Detect which cell encompasses the target text, then output its (X, Y) center coordinate. 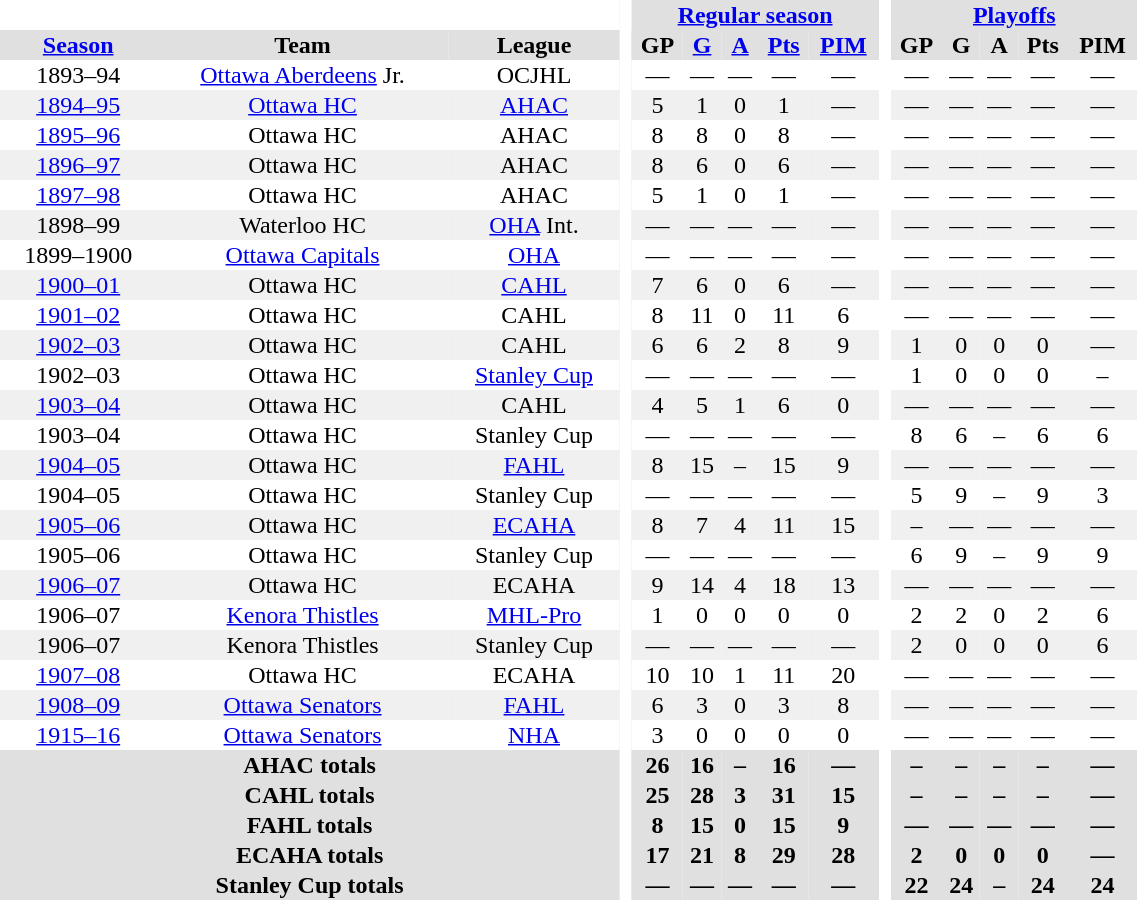
1907–08 (78, 675)
OHA (534, 255)
1908–09 (78, 705)
FAHL totals (310, 825)
1898–99 (78, 225)
1915–16 (78, 735)
MHL-Pro (534, 615)
Ottawa Aberdeens Jr. (302, 75)
20 (843, 675)
13 (843, 585)
OHA Int. (534, 225)
Ottawa Capitals (302, 255)
CAHL totals (310, 795)
1900–01 (78, 285)
18 (784, 585)
League (534, 45)
25 (658, 795)
1896–97 (78, 165)
1894–95 (78, 105)
NHA (534, 735)
1895–96 (78, 135)
14 (702, 585)
Stanley Cup totals (310, 885)
29 (784, 855)
ECAHA totals (310, 855)
1899–1900 (78, 255)
Team (302, 45)
Season (78, 45)
1893–94 (78, 75)
OCJHL (534, 75)
22 (916, 885)
17 (658, 855)
AHAC totals (310, 765)
21 (702, 855)
Regular season (755, 15)
1897–98 (78, 195)
Waterloo HC (302, 225)
26 (658, 765)
31 (784, 795)
1901–02 (78, 315)
